Determine the (X, Y) coordinate at the center of the cell enclosing the given text.  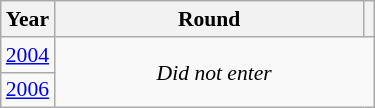
2006 (28, 90)
Did not enter (214, 72)
Year (28, 19)
2004 (28, 55)
Round (209, 19)
